Extract the (x, y) coordinate from the center of the cell holding the provided text.  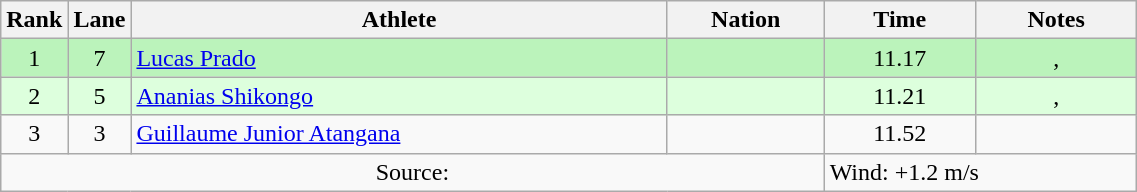
Notes (1056, 20)
5 (100, 96)
Rank (34, 20)
Ananias Shikongo (399, 96)
7 (100, 58)
11.21 (900, 96)
1 (34, 58)
Guillaume Junior Atangana (399, 134)
Source: (412, 172)
Time (900, 20)
11.17 (900, 58)
Lucas Prado (399, 58)
Lane (100, 20)
11.52 (900, 134)
2 (34, 96)
Athlete (399, 20)
Nation (746, 20)
Wind: +1.2 m/s (980, 172)
